Determine the (x, y) coordinate at the center of the cell enclosing the given text.  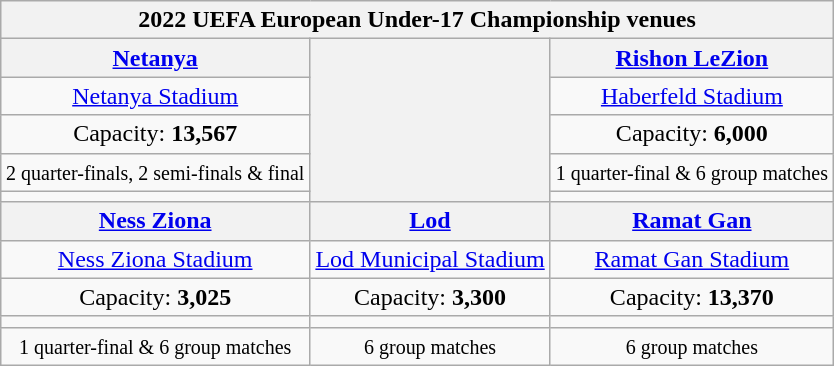
Ramat Gan (692, 221)
Capacity: 3,300 (430, 297)
Ramat Gan Stadium (692, 259)
Netanya (156, 58)
Haberfeld Stadium (692, 96)
Ness Ziona Stadium (156, 259)
Capacity: 13,370 (692, 297)
Netanya Stadium (156, 96)
Capacity: 3,025 (156, 297)
Capacity: 13,567 (156, 134)
2022 UEFA European Under-17 Championship venues (418, 20)
Ness Ziona (156, 221)
2 quarter-finals, 2 semi-finals & final (156, 172)
Rishon LeZion (692, 58)
Lod Municipal Stadium (430, 259)
Capacity: 6,000 (692, 134)
Lod (430, 221)
